Locate the cell with the specified text and output its [X, Y] center coordinate. 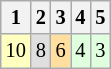
2 [41, 17]
5 [100, 17]
10 [16, 51]
6 [61, 51]
8 [41, 51]
1 [16, 17]
